From the cell containing the given text, extract its center point as (X, Y) coordinate. 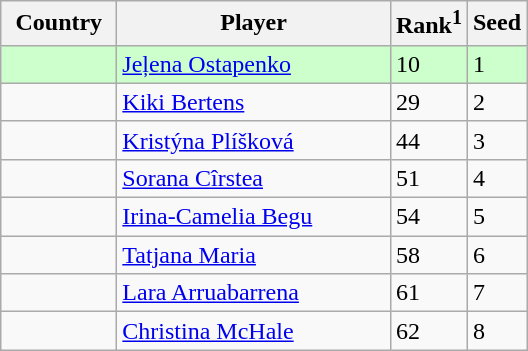
51 (428, 178)
7 (496, 293)
10 (428, 64)
62 (428, 331)
44 (428, 140)
Country (59, 24)
Seed (496, 24)
5 (496, 217)
Player (254, 24)
29 (428, 102)
Rank1 (428, 24)
6 (496, 255)
Sorana Cîrstea (254, 178)
Christina McHale (254, 331)
2 (496, 102)
Irina-Camelia Begu (254, 217)
61 (428, 293)
Jeļena Ostapenko (254, 64)
3 (496, 140)
Kristýna Plíšková (254, 140)
8 (496, 331)
54 (428, 217)
Kiki Bertens (254, 102)
1 (496, 64)
4 (496, 178)
Tatjana Maria (254, 255)
Lara Arruabarrena (254, 293)
58 (428, 255)
